For the text-containing cell, return its midpoint in [X, Y] coordinate format. 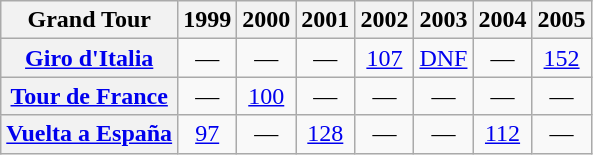
Grand Tour [90, 20]
Tour de France [90, 96]
DNF [444, 58]
152 [562, 58]
107 [384, 58]
1999 [208, 20]
2002 [384, 20]
2004 [502, 20]
2005 [562, 20]
2003 [444, 20]
128 [326, 134]
2001 [326, 20]
97 [208, 134]
2000 [266, 20]
Giro d'Italia [90, 58]
Vuelta a España [90, 134]
100 [266, 96]
112 [502, 134]
